Extract the (x, y) coordinate from the center of the cell holding the provided text.  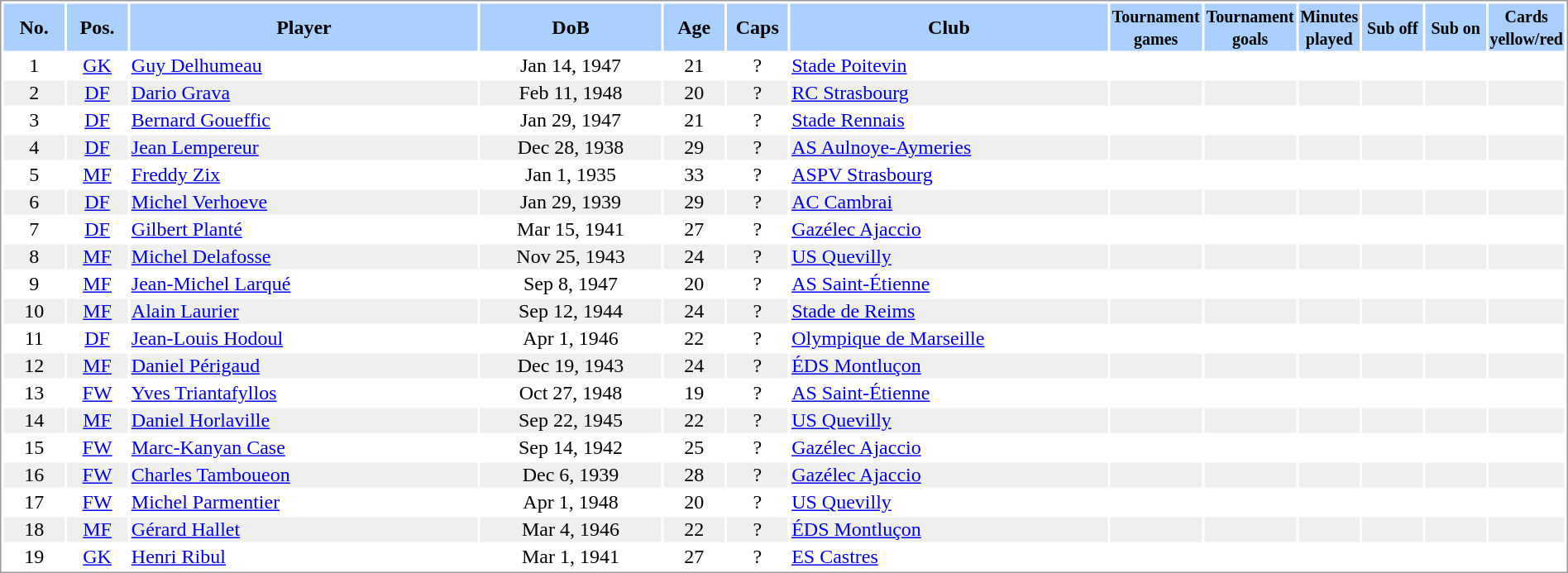
Feb 11, 1948 (571, 93)
2 (33, 93)
Club (949, 26)
Stade Rennais (949, 120)
15 (33, 447)
Pos. (98, 26)
Nov 25, 1943 (571, 257)
16 (33, 475)
Charles Tamboueon (304, 475)
Apr 1, 1946 (571, 338)
1 (33, 65)
5 (33, 174)
Dec 19, 1943 (571, 366)
3 (33, 120)
Guy Delhumeau (304, 65)
Jean Lempereur (304, 148)
Jan 14, 1947 (571, 65)
25 (693, 447)
Dec 28, 1938 (571, 148)
18 (33, 530)
ASPV Strasbourg (949, 174)
9 (33, 284)
Daniel Périgaud (304, 366)
Age (693, 26)
RC Strasbourg (949, 93)
Sub on (1456, 26)
Mar 4, 1946 (571, 530)
AC Cambrai (949, 203)
Mar 1, 1941 (571, 556)
Daniel Horlaville (304, 421)
12 (33, 366)
Freddy Zix (304, 174)
Sep 8, 1947 (571, 284)
Alain Laurier (304, 312)
Bernard Goueffic (304, 120)
6 (33, 203)
14 (33, 421)
Jan 1, 1935 (571, 174)
17 (33, 502)
No. (33, 26)
Gilbert Planté (304, 229)
Stade de Reims (949, 312)
Caps (758, 26)
10 (33, 312)
Tournamentgoals (1250, 26)
Sep 14, 1942 (571, 447)
Yves Triantafyllos (304, 393)
Olympique de Marseille (949, 338)
AS Aulnoye-Aymeries (949, 148)
Gérard Hallet (304, 530)
Michel Verhoeve (304, 203)
Michel Delafosse (304, 257)
Dario Grava (304, 93)
Apr 1, 1948 (571, 502)
Sub off (1393, 26)
Stade Poitevin (949, 65)
7 (33, 229)
Oct 27, 1948 (571, 393)
28 (693, 475)
Michel Parmentier (304, 502)
ES Castres (949, 556)
Jean-Louis Hodoul (304, 338)
4 (33, 148)
11 (33, 338)
Marc-Kanyan Case (304, 447)
Jean-Michel Larqué (304, 284)
Henri Ribul (304, 556)
33 (693, 174)
Mar 15, 1941 (571, 229)
Cardsyellow/red (1527, 26)
13 (33, 393)
Dec 6, 1939 (571, 475)
DoB (571, 26)
Minutesplayed (1329, 26)
8 (33, 257)
Tournamentgames (1156, 26)
Sep 12, 1944 (571, 312)
Sep 22, 1945 (571, 421)
Jan 29, 1947 (571, 120)
Player (304, 26)
Jan 29, 1939 (571, 203)
